Locate the cell with the specified text and output its [x, y] center coordinate. 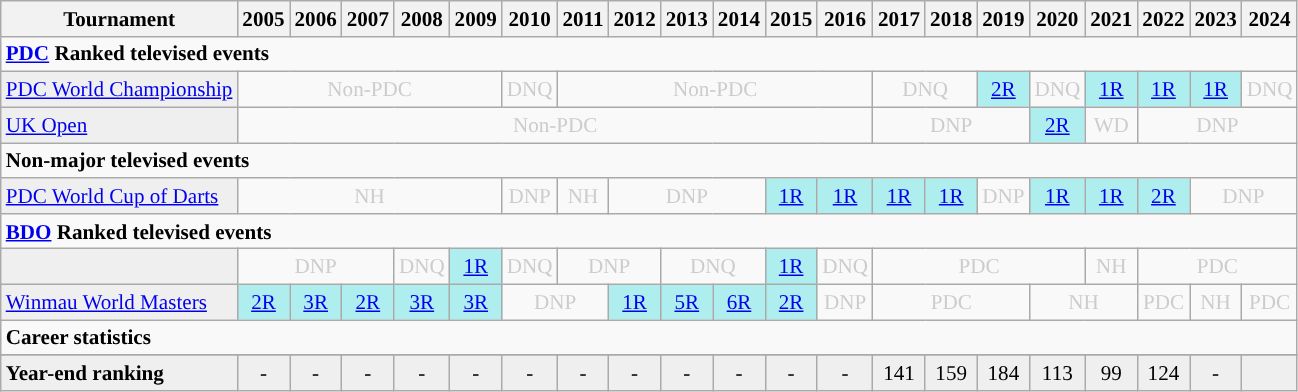
Non-major televised events [650, 160]
Career statistics [650, 338]
2019 [1003, 18]
2008 [422, 18]
PDC World Cup of Darts [120, 196]
Winmau World Masters [120, 302]
2013 [687, 18]
2006 [316, 18]
2010 [530, 18]
184 [1003, 372]
6R [739, 302]
113 [1057, 372]
PDC Ranked televised events [650, 54]
2014 [739, 18]
2007 [368, 18]
2012 [635, 18]
124 [1163, 372]
2005 [263, 18]
2020 [1057, 18]
BDO Ranked televised events [650, 230]
2011 [584, 18]
2023 [1216, 18]
2022 [1163, 18]
2009 [476, 18]
PDC World Championship [120, 90]
2016 [845, 18]
2017 [899, 18]
5R [687, 302]
159 [951, 372]
2024 [1270, 18]
141 [899, 372]
WD [1111, 124]
2015 [791, 18]
Tournament [120, 18]
2018 [951, 18]
2021 [1111, 18]
Year-end ranking [120, 372]
99 [1111, 372]
UK Open [120, 124]
